Provide the [X, Y] coordinate of the cell's center where the given text is located.  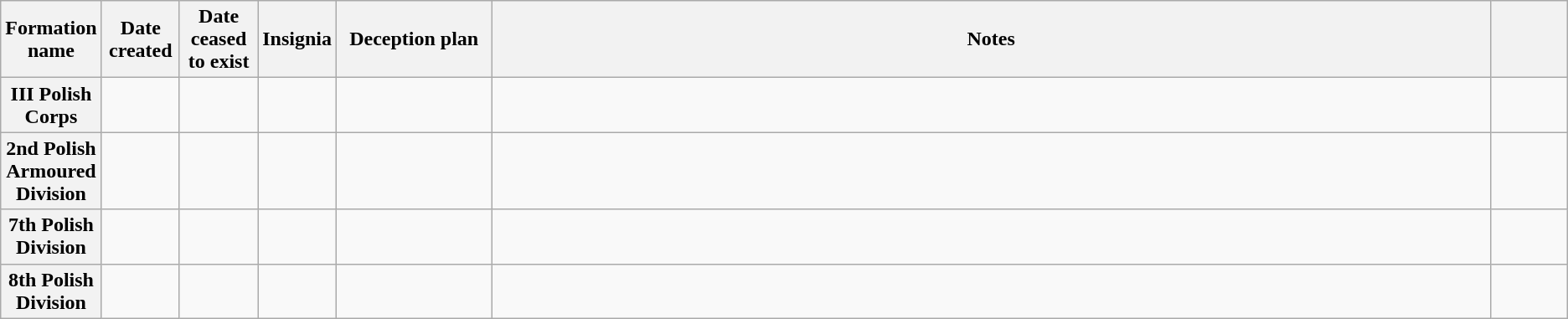
III Polish Corps [51, 105]
Insignia [297, 39]
Formation name [51, 39]
Date ceased to exist [218, 39]
2nd Polish Armoured Division [51, 171]
Notes [991, 39]
Date created [141, 39]
8th Polish Division [51, 291]
Deception plan [414, 39]
7th Polish Division [51, 236]
